Return [X, Y] of the center of cell containing provided text 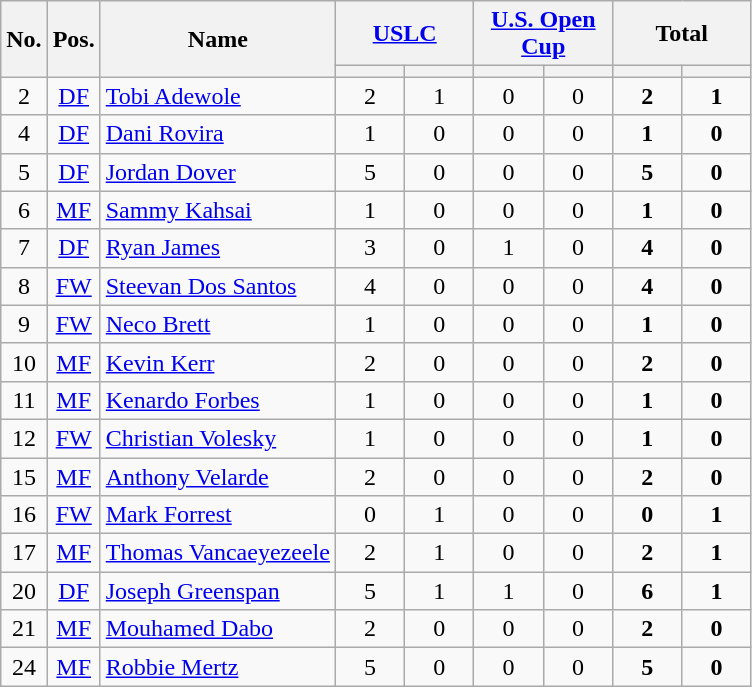
20 [24, 591]
24 [24, 667]
16 [24, 515]
Kenardo Forbes [218, 400]
Jordan Dover [218, 172]
17 [24, 553]
USLC [404, 34]
Steevan Dos Santos [218, 286]
Ryan James [218, 248]
U.S. Open Cup [544, 34]
8 [24, 286]
Kevin Kerr [218, 362]
Robbie Mertz [218, 667]
Anthony Velarde [218, 477]
Mark Forrest [218, 515]
7 [24, 248]
Name [218, 39]
Christian Volesky [218, 438]
Total [682, 34]
Pos. [74, 39]
12 [24, 438]
21 [24, 629]
Dani Rovira [218, 134]
Joseph Greenspan [218, 591]
11 [24, 400]
Sammy Kahsai [218, 210]
Thomas Vancaeyezeele [218, 553]
Mouhamed Dabo [218, 629]
9 [24, 324]
3 [370, 248]
15 [24, 477]
Neco Brett [218, 324]
Tobi Adewole [218, 96]
10 [24, 362]
No. [24, 39]
